Return (X, Y) of the center of cell containing provided text 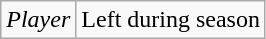
Player (38, 20)
Left during season (171, 20)
